From the cell containing the given text, extract its center point as (x, y) coordinate. 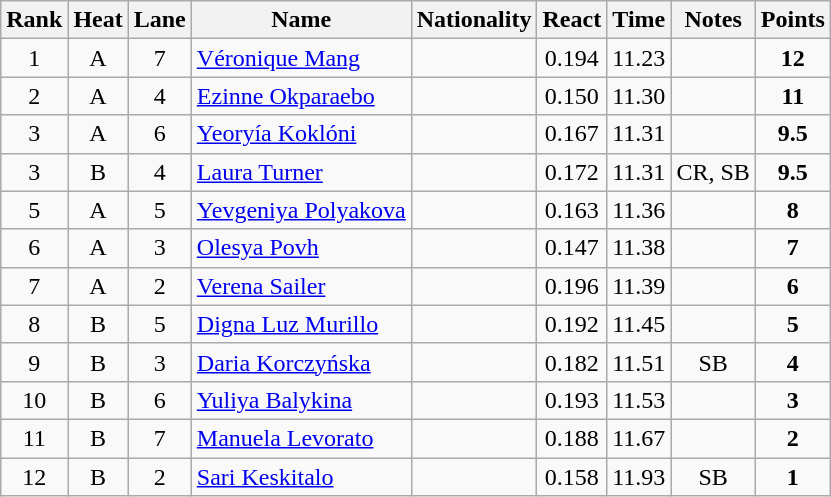
11.30 (639, 96)
Daria Korczyńska (301, 362)
11.39 (639, 286)
Manuela Levorato (301, 438)
9 (34, 362)
CR, SB (713, 172)
0.172 (572, 172)
0.150 (572, 96)
0.182 (572, 362)
11.53 (639, 400)
Notes (713, 20)
0.163 (572, 210)
0.194 (572, 58)
Yeoryía Koklóni (301, 134)
Véronique Mang (301, 58)
11.67 (639, 438)
Laura Turner (301, 172)
11.45 (639, 324)
11.51 (639, 362)
Name (301, 20)
11.36 (639, 210)
0.147 (572, 248)
Yevgeniya Polyakova (301, 210)
0.188 (572, 438)
0.192 (572, 324)
Lane (160, 20)
10 (34, 400)
0.196 (572, 286)
Olesya Povh (301, 248)
0.167 (572, 134)
Digna Luz Murillo (301, 324)
Yuliya Balykina (301, 400)
11.38 (639, 248)
Verena Sailer (301, 286)
Nationality (474, 20)
Sari Keskitalo (301, 477)
0.158 (572, 477)
Points (792, 20)
0.193 (572, 400)
Rank (34, 20)
11.23 (639, 58)
11.93 (639, 477)
React (572, 20)
Ezinne Okparaebo (301, 96)
Heat (98, 20)
Time (639, 20)
